Locate the cell with the specified text and output its (x, y) center coordinate. 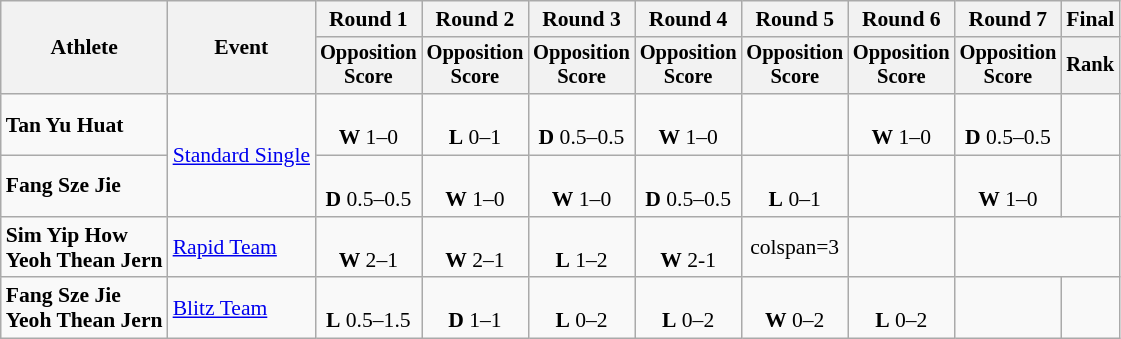
Fang Sze Jie (84, 186)
Round 7 (1008, 19)
colspan=3 (794, 248)
Sim Yip HowYeoh Thean Jern (84, 248)
W 0–2 (794, 308)
D 1–1 (476, 308)
W 2-1 (688, 248)
L 1–2 (582, 248)
Round 2 (476, 19)
Event (242, 48)
L 0.5–1.5 (368, 308)
Athlete (84, 48)
Standard Single (242, 155)
Rank (1090, 66)
Round 1 (368, 19)
Final (1090, 19)
Rapid Team (242, 248)
Round 3 (582, 19)
Blitz Team (242, 308)
Round 5 (794, 19)
Round 6 (902, 19)
Round 4 (688, 19)
Fang Sze JieYeoh Thean Jern (84, 308)
Tan Yu Huat (84, 124)
